Output the (X, Y) coordinate of the center of the cell containing the given text.  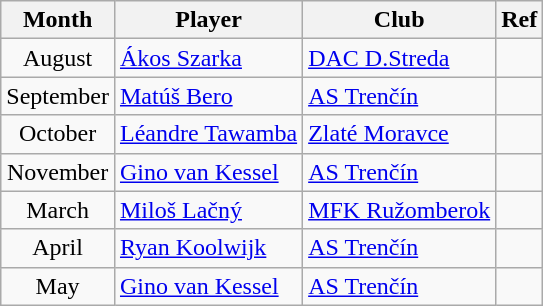
November (58, 172)
Matúš Bero (208, 96)
Month (58, 20)
Player (208, 20)
Léandre Tawamba (208, 134)
October (58, 134)
Ákos Szarka (208, 58)
Zlaté Moravce (400, 134)
Ryan Koolwijk (208, 248)
May (58, 286)
DAC D.Streda (400, 58)
Club (400, 20)
Miloš Lačný (208, 210)
MFK Ružomberok (400, 210)
August (58, 58)
March (58, 210)
September (58, 96)
April (58, 248)
Ref (520, 20)
